Scan for the cell matching the given text and deliver its (X, Y) coordinate at center. 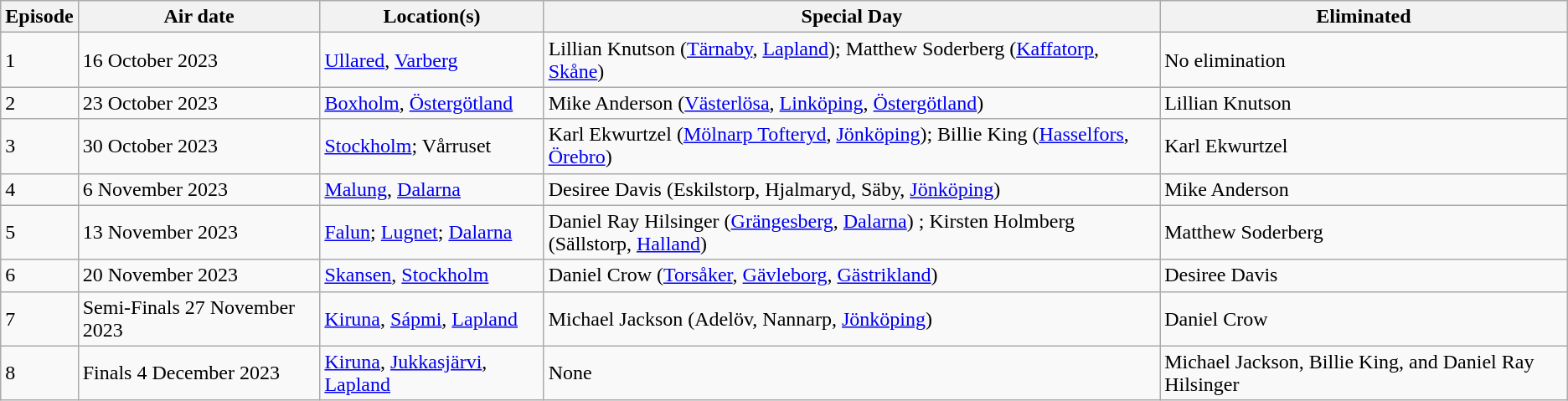
Finals 4 December 2023 (199, 373)
4 (39, 189)
Desiree Davis (Eskilstorp, Hjalmaryd, Säby, Jönköping) (852, 189)
Eliminated (1364, 17)
Falun; Lugnet; Dalarna (432, 233)
Stockholm; Vårruset (432, 146)
Kiruna, Sápmi, Lapland (432, 318)
Semi-Finals 27 November 2023 (199, 318)
Karl Ekwurtzel (1364, 146)
Mike Anderson (Västerlösa, Linköping, Östergötland) (852, 103)
23 October 2023 (199, 103)
Boxholm, Östergötland (432, 103)
13 November 2023 (199, 233)
Kiruna, Jukkasjärvi, Lapland (432, 373)
7 (39, 318)
Michael Jackson, Billie King, and Daniel Ray Hilsinger (1364, 373)
Matthew Soderberg (1364, 233)
1 (39, 60)
30 October 2023 (199, 146)
6 (39, 275)
Lillian Knutson (1364, 103)
2 (39, 103)
Lillian Knutson (Tärnaby, Lapland); Matthew Soderberg (Kaffatorp, Skåne) (852, 60)
3 (39, 146)
Special Day (852, 17)
Malung, Dalarna (432, 189)
Location(s) (432, 17)
6 November 2023 (199, 189)
Michael Jackson (Adelöv, Nannarp, Jönköping) (852, 318)
Karl Ekwurtzel (Mölnarp Tofteryd, Jönköping); Billie King (Hasselfors, Örebro) (852, 146)
8 (39, 373)
Episode (39, 17)
Air date (199, 17)
No elimination (1364, 60)
Daniel Crow (Torsåker, Gävleborg, Gästrikland) (852, 275)
Daniel Crow (1364, 318)
Daniel Ray Hilsinger (Grängesberg, Dalarna) ; Kirsten Holmberg (Sällstorp, Halland) (852, 233)
Desiree Davis (1364, 275)
Skansen, Stockholm (432, 275)
Mike Anderson (1364, 189)
None (852, 373)
Ullared, Varberg (432, 60)
20 November 2023 (199, 275)
16 October 2023 (199, 60)
5 (39, 233)
